Find where the given text appears and provide that cell's center as (X, Y) coordinate. 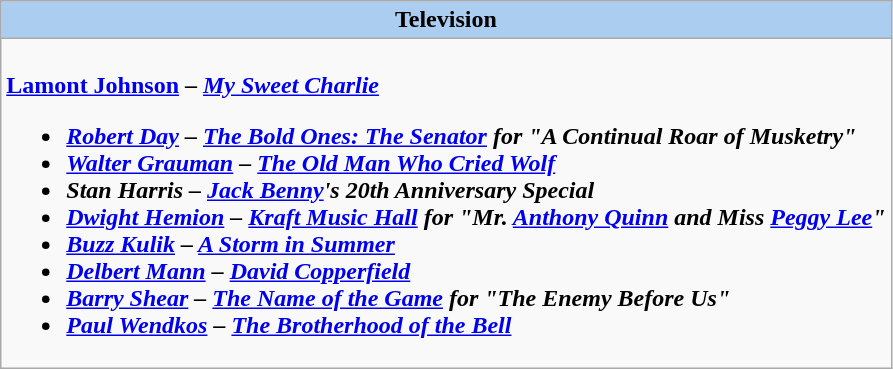
Television (446, 20)
